Output the [x, y] coordinate of the center of the cell containing the given text.  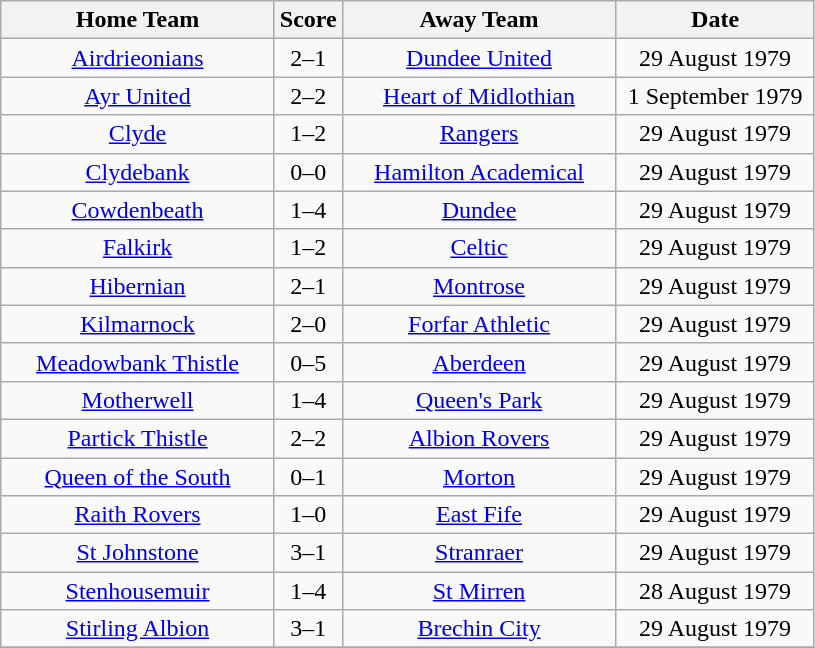
Away Team [479, 20]
Falkirk [138, 248]
Montrose [479, 286]
Dundee [479, 210]
Stenhousemuir [138, 591]
Hibernian [138, 286]
Airdrieonians [138, 58]
Celtic [479, 248]
Meadowbank Thistle [138, 362]
Date [716, 20]
Albion Rovers [479, 438]
Raith Rovers [138, 515]
Home Team [138, 20]
Queen of the South [138, 477]
28 August 1979 [716, 591]
Ayr United [138, 96]
Stranraer [479, 553]
1–0 [308, 515]
St Mirren [479, 591]
2–0 [308, 324]
Motherwell [138, 400]
Kilmarnock [138, 324]
0–0 [308, 172]
Cowdenbeath [138, 210]
Rangers [479, 134]
Brechin City [479, 629]
East Fife [479, 515]
Stirling Albion [138, 629]
Score [308, 20]
Dundee United [479, 58]
Heart of Midlothian [479, 96]
Morton [479, 477]
Partick Thistle [138, 438]
Aberdeen [479, 362]
Queen's Park [479, 400]
1 September 1979 [716, 96]
0–1 [308, 477]
Clyde [138, 134]
Clydebank [138, 172]
Hamilton Academical [479, 172]
Forfar Athletic [479, 324]
0–5 [308, 362]
St Johnstone [138, 553]
